Search for the cell housing the specified text and yield its (X, Y) center coordinate. 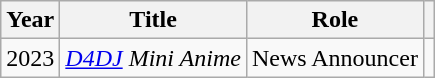
D4DJ Mini Anime (154, 58)
2023 (30, 58)
News Announcer (334, 58)
Role (334, 20)
Year (30, 20)
Title (154, 20)
